Pinpoint the cell where the given text exists, returning its [X, Y] midpoint coordinate. 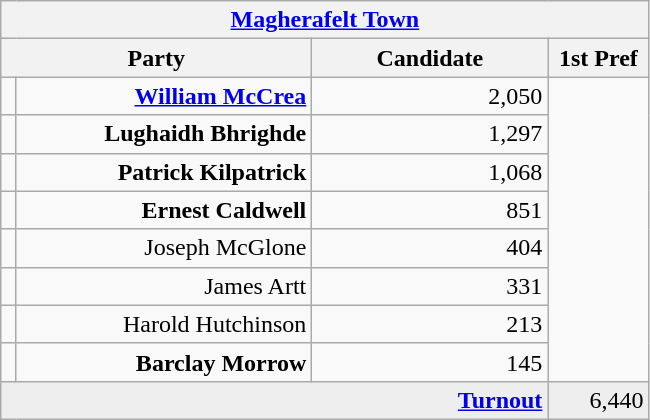
William McCrea [164, 96]
213 [430, 324]
Barclay Morrow [164, 362]
2,050 [430, 96]
James Artt [164, 286]
Patrick Kilpatrick [164, 172]
Harold Hutchinson [164, 324]
1st Pref [598, 58]
1,297 [430, 134]
6,440 [598, 400]
Party [156, 58]
851 [430, 210]
Joseph McGlone [164, 248]
Magherafelt Town [325, 20]
Turnout [274, 400]
Candidate [430, 58]
331 [430, 286]
Ernest Caldwell [164, 210]
404 [430, 248]
1,068 [430, 172]
Lughaidh Bhrighde [164, 134]
145 [430, 362]
